Extract the [X, Y] coordinate from the center of the cell holding the provided text.  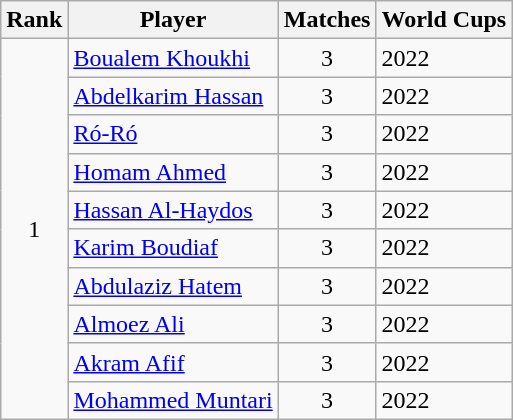
Almoez Ali [173, 324]
Abdelkarim Hassan [173, 96]
Hassan Al-Haydos [173, 210]
World Cups [444, 20]
Boualem Khoukhi [173, 58]
Rank [34, 20]
Ró-Ró [173, 134]
1 [34, 230]
Mohammed Muntari [173, 400]
Karim Boudiaf [173, 248]
Akram Afif [173, 362]
Player [173, 20]
Abdulaziz Hatem [173, 286]
Matches [327, 20]
Homam Ahmed [173, 172]
